Output the [x, y] coordinate of the center of the cell containing the given text.  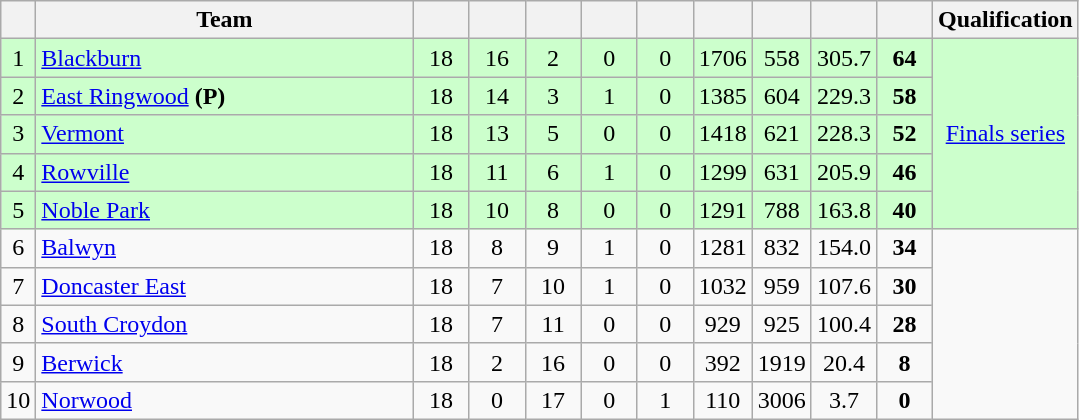
929 [722, 324]
Finals series [1005, 134]
58 [904, 96]
205.9 [844, 172]
959 [782, 286]
107.6 [844, 286]
558 [782, 58]
Blackburn [224, 58]
13 [497, 134]
Noble Park [224, 210]
604 [782, 96]
17 [553, 400]
925 [782, 324]
South Croydon [224, 324]
Berwick [224, 362]
3006 [782, 400]
1706 [722, 58]
1291 [722, 210]
4 [18, 172]
Vermont [224, 134]
631 [782, 172]
Norwood [224, 400]
Balwyn [224, 248]
46 [904, 172]
1385 [722, 96]
Rowville [224, 172]
Doncaster East [224, 286]
1281 [722, 248]
40 [904, 210]
163.8 [844, 210]
Qualification [1005, 20]
East Ringwood (P) [224, 96]
34 [904, 248]
1299 [722, 172]
832 [782, 248]
228.3 [844, 134]
229.3 [844, 96]
20.4 [844, 362]
52 [904, 134]
1418 [722, 134]
392 [722, 362]
64 [904, 58]
788 [782, 210]
1919 [782, 362]
110 [722, 400]
Team [224, 20]
3.7 [844, 400]
100.4 [844, 324]
1032 [722, 286]
305.7 [844, 58]
621 [782, 134]
30 [904, 286]
14 [497, 96]
154.0 [844, 248]
28 [904, 324]
